Find where the given text appears and provide that cell's center as [X, Y] coordinate. 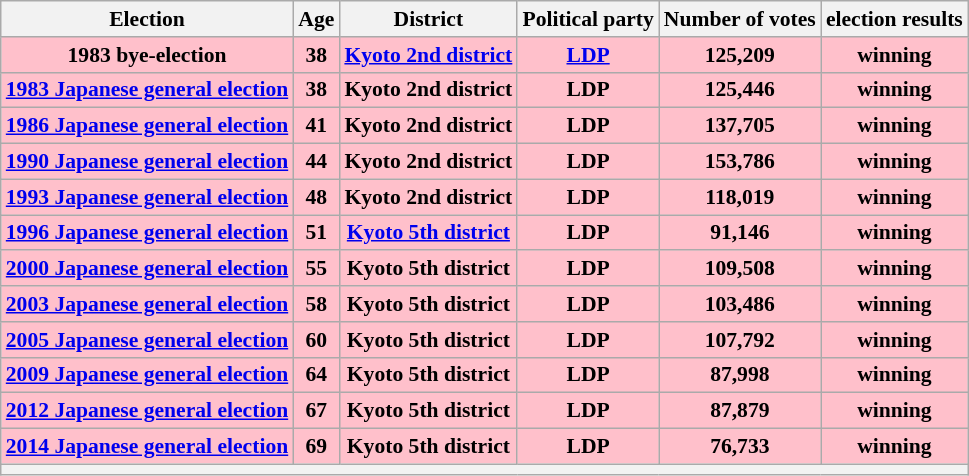
118,019 [740, 197]
Political party [588, 19]
2014 Japanese general election [147, 447]
51 [316, 233]
55 [316, 269]
District [428, 19]
Number of votes [740, 19]
2005 Japanese general election [147, 340]
60 [316, 340]
87,879 [740, 411]
125,209 [740, 55]
58 [316, 304]
48 [316, 197]
Age [316, 19]
1990 Japanese general election [147, 162]
1986 Japanese general election [147, 126]
1996 Japanese general election [147, 233]
1983 Japanese general election [147, 90]
69 [316, 447]
64 [316, 375]
91,146 [740, 233]
1993 Japanese general election [147, 197]
2000 Japanese general election [147, 269]
87,998 [740, 375]
125,446 [740, 90]
41 [316, 126]
44 [316, 162]
109,508 [740, 269]
1983 bye-election [147, 55]
137,705 [740, 126]
election results [894, 19]
67 [316, 411]
153,786 [740, 162]
2003 Japanese general election [147, 304]
107,792 [740, 340]
2012 Japanese general election [147, 411]
2009 Japanese general election [147, 375]
Election [147, 19]
103,486 [740, 304]
76,733 [740, 447]
